From the cell containing the given text, extract its center point as [x, y] coordinate. 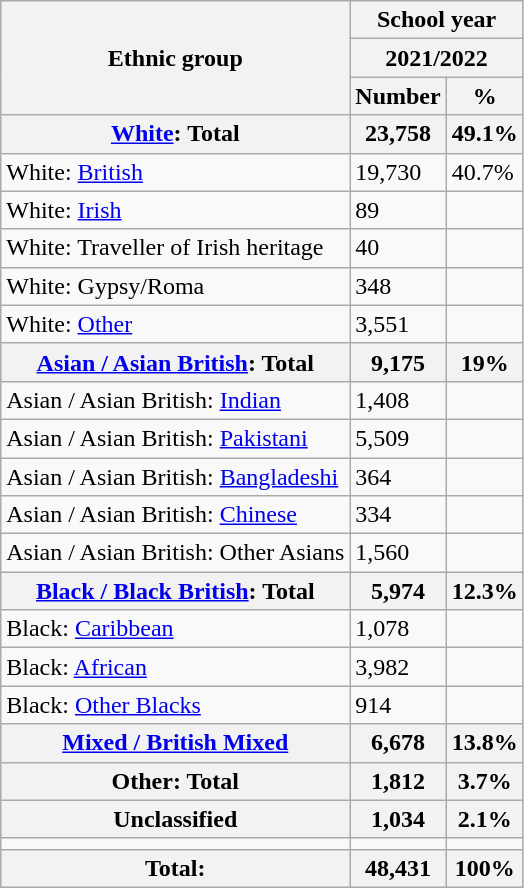
Total: [176, 868]
914 [398, 705]
5,974 [398, 591]
89 [398, 210]
Black: Other Blacks [176, 705]
Number [398, 96]
348 [398, 286]
Unclassified [176, 819]
49.1% [484, 134]
White: Total [176, 134]
6,678 [398, 743]
Black / Black British: Total [176, 591]
3.7% [484, 781]
Mixed / British Mixed [176, 743]
40.7% [484, 172]
9,175 [398, 362]
19% [484, 362]
Asian / Asian British: Bangladeshi [176, 477]
Asian / Asian British: Pakistani [176, 438]
Black: Caribbean [176, 629]
White: Gypsy/Roma [176, 286]
White: Irish [176, 210]
% [484, 96]
Other: Total [176, 781]
48,431 [398, 868]
19,730 [398, 172]
Ethnic group [176, 58]
3,551 [398, 324]
100% [484, 868]
Asian / Asian British: Indian [176, 400]
1,078 [398, 629]
Asian / Asian British: Other Asians [176, 553]
5,509 [398, 438]
2021/2022 [436, 58]
40 [398, 248]
Asian / Asian British: Total [176, 362]
13.8% [484, 743]
1,034 [398, 819]
School year [436, 20]
1,408 [398, 400]
Asian / Asian British: Chinese [176, 515]
2.1% [484, 819]
1,812 [398, 781]
23,758 [398, 134]
1,560 [398, 553]
White: Other [176, 324]
12.3% [484, 591]
3,982 [398, 667]
364 [398, 477]
334 [398, 515]
Black: African [176, 667]
White: Traveller of Irish heritage [176, 248]
White: British [176, 172]
